Locate the cell with the specified text and output its [x, y] center coordinate. 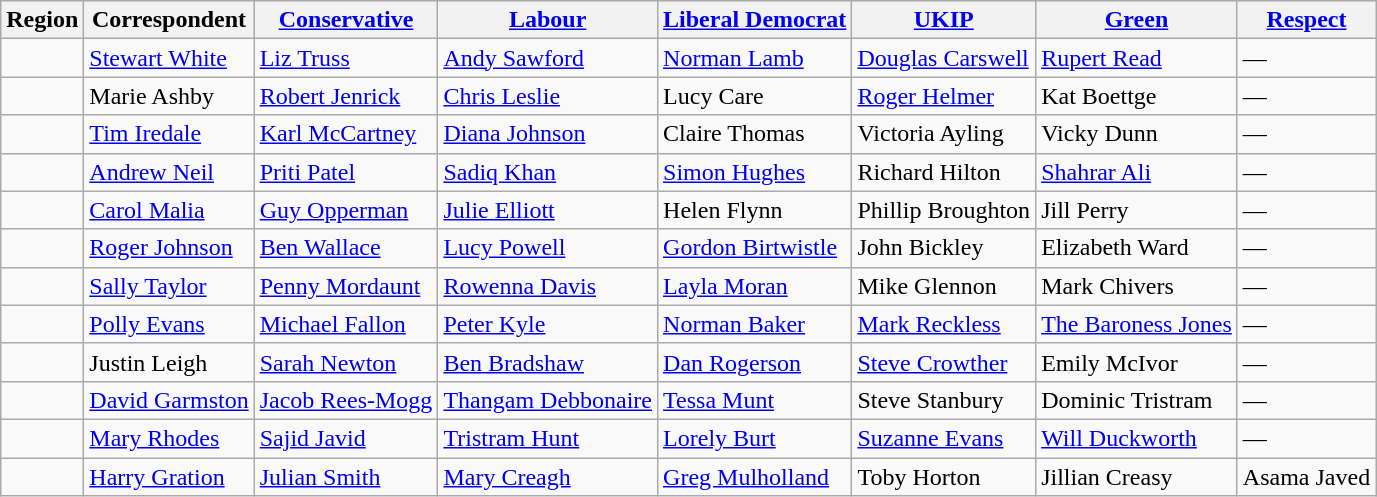
Green [1137, 20]
Vicky Dunn [1137, 134]
Norman Baker [755, 324]
Emily McIvor [1137, 362]
Mary Rhodes [169, 438]
Chris Leslie [548, 96]
Sadiq Khan [548, 172]
Ben Wallace [346, 248]
Lorely Burt [755, 438]
Liberal Democrat [755, 20]
Lucy Powell [548, 248]
Jill Perry [1137, 210]
Greg Mulholland [755, 477]
Mark Chivers [1137, 286]
Rupert Read [1137, 58]
Tessa Munt [755, 400]
Tim Iredale [169, 134]
Andrew Neil [169, 172]
Region [42, 20]
Dan Rogerson [755, 362]
Guy Opperman [346, 210]
David Garmston [169, 400]
Will Duckworth [1137, 438]
Elizabeth Ward [1137, 248]
The Baroness Jones [1137, 324]
Roger Johnson [169, 248]
Harry Gration [169, 477]
Mark Reckless [944, 324]
Simon Hughes [755, 172]
Correspondent [169, 20]
Labour [548, 20]
Robert Jenrick [346, 96]
Claire Thomas [755, 134]
Suzanne Evans [944, 438]
Sajid Javid [346, 438]
Polly Evans [169, 324]
Asama Javed [1306, 477]
Liz Truss [346, 58]
Victoria Ayling [944, 134]
Roger Helmer [944, 96]
Penny Mordaunt [346, 286]
Toby Horton [944, 477]
Gordon Birtwistle [755, 248]
Sally Taylor [169, 286]
Carol Malia [169, 210]
Marie Ashby [169, 96]
Douglas Carswell [944, 58]
Julie Elliott [548, 210]
John Bickley [944, 248]
Mike Glennon [944, 286]
Justin Leigh [169, 362]
Rowenna Davis [548, 286]
Sarah Newton [346, 362]
UKIP [944, 20]
Richard Hilton [944, 172]
Thangam Debbonaire [548, 400]
Priti Patel [346, 172]
Lucy Care [755, 96]
Dominic Tristram [1137, 400]
Jillian Creasy [1137, 477]
Jacob Rees-Mogg [346, 400]
Andy Sawford [548, 58]
Helen Flynn [755, 210]
Ben Bradshaw [548, 362]
Norman Lamb [755, 58]
Kat Boettge [1137, 96]
Mary Creagh [548, 477]
Phillip Broughton [944, 210]
Steve Crowther [944, 362]
Julian Smith [346, 477]
Karl McCartney [346, 134]
Steve Stanbury [944, 400]
Diana Johnson [548, 134]
Tristram Hunt [548, 438]
Layla Moran [755, 286]
Shahrar Ali [1137, 172]
Conservative [346, 20]
Michael Fallon [346, 324]
Peter Kyle [548, 324]
Stewart White [169, 58]
Respect [1306, 20]
